Identify which cell holds the provided text, then report its [X, Y] central coordinate. 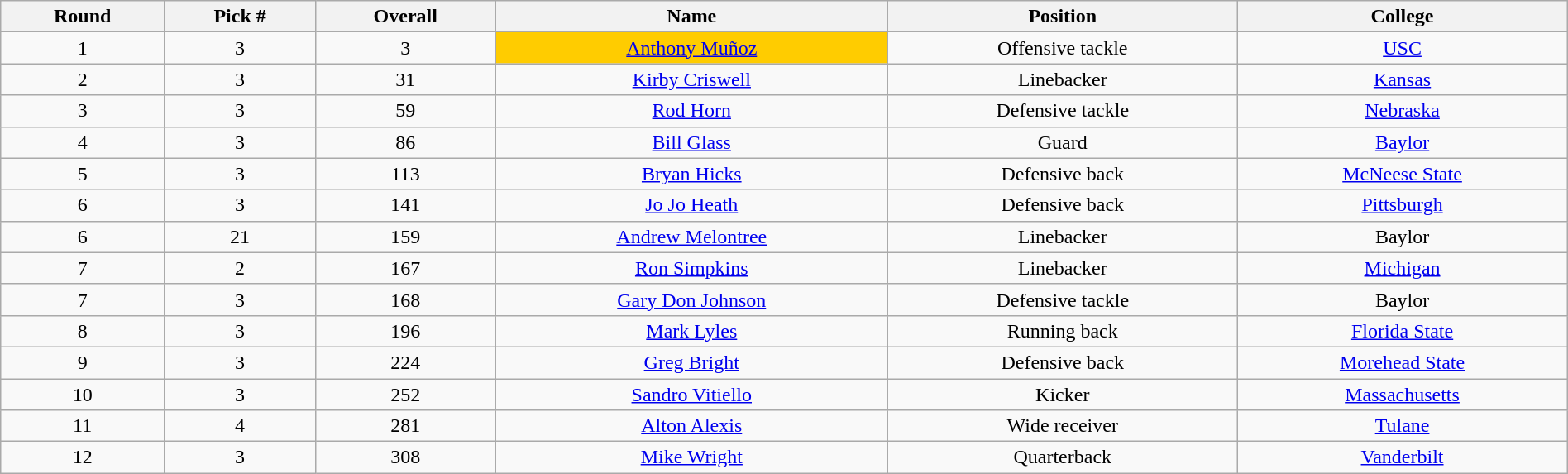
1 [83, 48]
31 [405, 79]
8 [83, 331]
Kirby Criswell [691, 79]
Jo Jo Heath [691, 205]
86 [405, 142]
Greg Bright [691, 362]
Quarterback [1063, 457]
Guard [1063, 142]
Andrew Melontree [691, 237]
Nebraska [1403, 111]
141 [405, 205]
Kicker [1063, 395]
Overall [405, 17]
21 [240, 237]
Pick # [240, 17]
12 [83, 457]
Wide receiver [1063, 426]
5 [83, 174]
Bill Glass [691, 142]
Vanderbilt [1403, 457]
Gary Don Johnson [691, 299]
167 [405, 268]
Florida State [1403, 331]
59 [405, 111]
Rod Horn [691, 111]
Michigan [1403, 268]
Sandro Vitiello [691, 395]
159 [405, 237]
Bryan Hicks [691, 174]
Alton Alexis [691, 426]
Ron Simpkins [691, 268]
Mark Lyles [691, 331]
168 [405, 299]
Tulane [1403, 426]
Running back [1063, 331]
9 [83, 362]
10 [83, 395]
Massachusetts [1403, 395]
Kansas [1403, 79]
Offensive tackle [1063, 48]
Pittsburgh [1403, 205]
Anthony Muñoz [691, 48]
196 [405, 331]
281 [405, 426]
Name [691, 17]
USC [1403, 48]
Morehead State [1403, 362]
113 [405, 174]
224 [405, 362]
College [1403, 17]
252 [405, 395]
McNeese State [1403, 174]
Mike Wright [691, 457]
Position [1063, 17]
308 [405, 457]
Round [83, 17]
11 [83, 426]
